Locate the cell with the specified text and output its [X, Y] center coordinate. 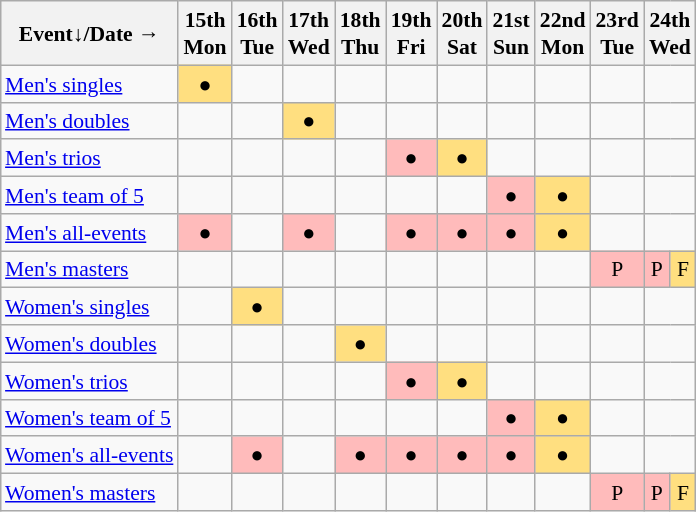
15thMon [204, 33]
Women's trios [89, 380]
19thFri [412, 33]
24thWed [670, 33]
Men's singles [89, 84]
20thSat [462, 33]
21stSun [510, 33]
23rdTue [618, 33]
18thThu [360, 33]
Event↓/Date → [89, 33]
Men's masters [89, 268]
22ndMon [563, 33]
Men's team of 5 [89, 194]
16thTue [258, 33]
Men's all-events [89, 232]
Men's trios [89, 158]
Women's doubles [89, 344]
17thWed [309, 33]
Women's all-events [89, 454]
Women's singles [89, 306]
Men's doubles [89, 120]
Women's team of 5 [89, 418]
Women's masters [89, 492]
